Search for the cell housing the specified text and yield its (X, Y) center coordinate. 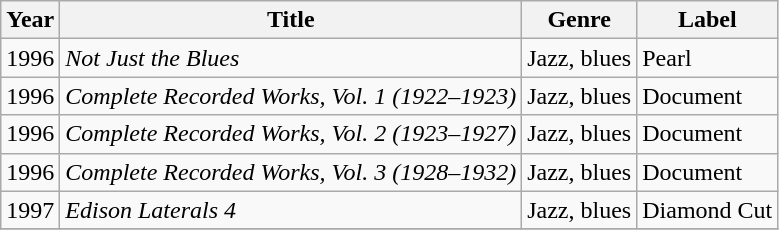
Title (291, 20)
Genre (580, 20)
Edison Laterals 4 (291, 210)
Not Just the Blues (291, 58)
Diamond Cut (708, 210)
Complete Recorded Works, Vol. 1 (1922–1923) (291, 96)
1997 (30, 210)
Year (30, 20)
Pearl (708, 58)
Complete Recorded Works, Vol. 3 (1928–1932) (291, 172)
Complete Recorded Works, Vol. 2 (1923–1927) (291, 134)
Label (708, 20)
